Locate the cell with the specified text and output its [X, Y] center coordinate. 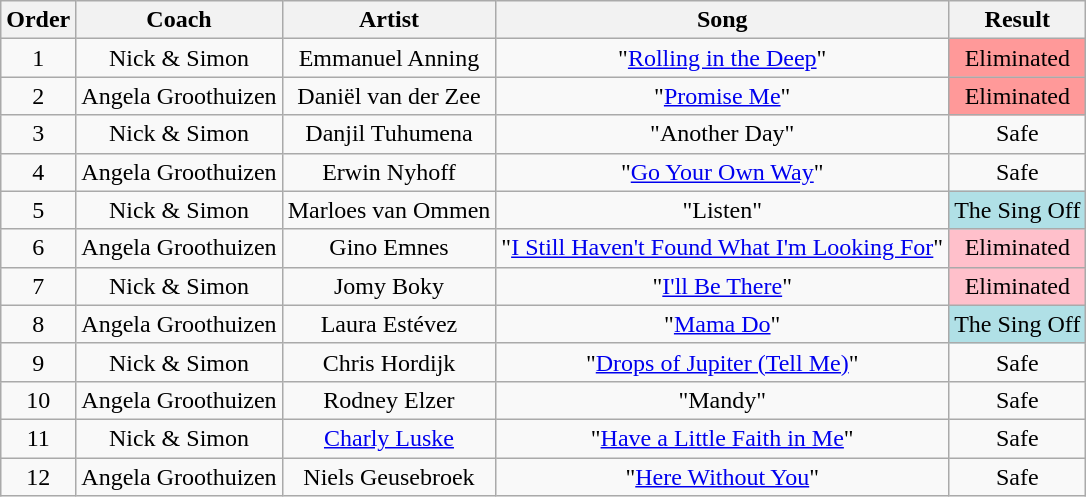
11 [38, 438]
"Have a Little Faith in Me" [722, 438]
Niels Geusebroek [389, 477]
Laura Estévez [389, 324]
Chris Hordijk [389, 362]
2 [38, 96]
"I'll Be There" [722, 286]
6 [38, 248]
7 [38, 286]
"Drops of Jupiter (Tell Me)" [722, 362]
"Mama Do" [722, 324]
Artist [389, 20]
9 [38, 362]
"Another Day" [722, 134]
4 [38, 172]
1 [38, 58]
"Here Without You" [722, 477]
5 [38, 210]
Result [1018, 20]
Daniël van der Zee [389, 96]
"Promise Me" [722, 96]
Charly Luske [389, 438]
Marloes van Ommen [389, 210]
12 [38, 477]
Rodney Elzer [389, 400]
3 [38, 134]
Order [38, 20]
"Listen" [722, 210]
10 [38, 400]
"I Still Haven't Found What I'm Looking For" [722, 248]
Coach [179, 20]
Song [722, 20]
Gino Emnes [389, 248]
8 [38, 324]
"Rolling in the Deep" [722, 58]
"Mandy" [722, 400]
Emmanuel Anning [389, 58]
Jomy Boky [389, 286]
"Go Your Own Way" [722, 172]
Erwin Nyhoff [389, 172]
Danjil Tuhumena [389, 134]
